Identify which cell holds the provided text, then report its (X, Y) central coordinate. 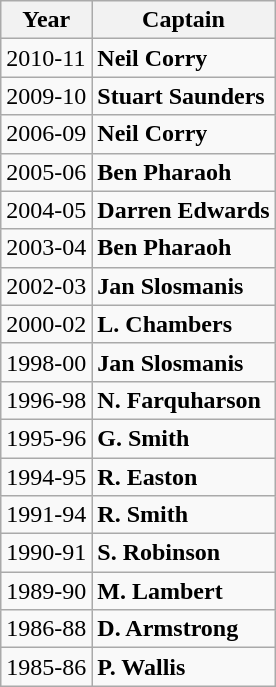
D. Armstrong (184, 629)
1991-94 (46, 515)
Captain (184, 20)
2004-05 (46, 210)
Year (46, 20)
2000-02 (46, 324)
1996-98 (46, 400)
G. Smith (184, 438)
P. Wallis (184, 667)
2009-10 (46, 96)
2003-04 (46, 248)
1990-91 (46, 553)
M. Lambert (184, 591)
2006-09 (46, 134)
1985-86 (46, 667)
Darren Edwards (184, 210)
1994-95 (46, 477)
2002-03 (46, 286)
N. Farquharson (184, 400)
R. Easton (184, 477)
1986-88 (46, 629)
R. Smith (184, 515)
1998-00 (46, 362)
S. Robinson (184, 553)
Stuart Saunders (184, 96)
L. Chambers (184, 324)
2005-06 (46, 172)
1989-90 (46, 591)
2010-11 (46, 58)
1995-96 (46, 438)
